From the cell containing the given text, extract its center point as [X, Y] coordinate. 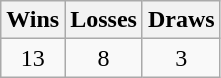
13 [33, 58]
8 [104, 58]
3 [181, 58]
Wins [33, 20]
Draws [181, 20]
Losses [104, 20]
